Provide the (X, Y) coordinate of the cell's center where the given text is located.  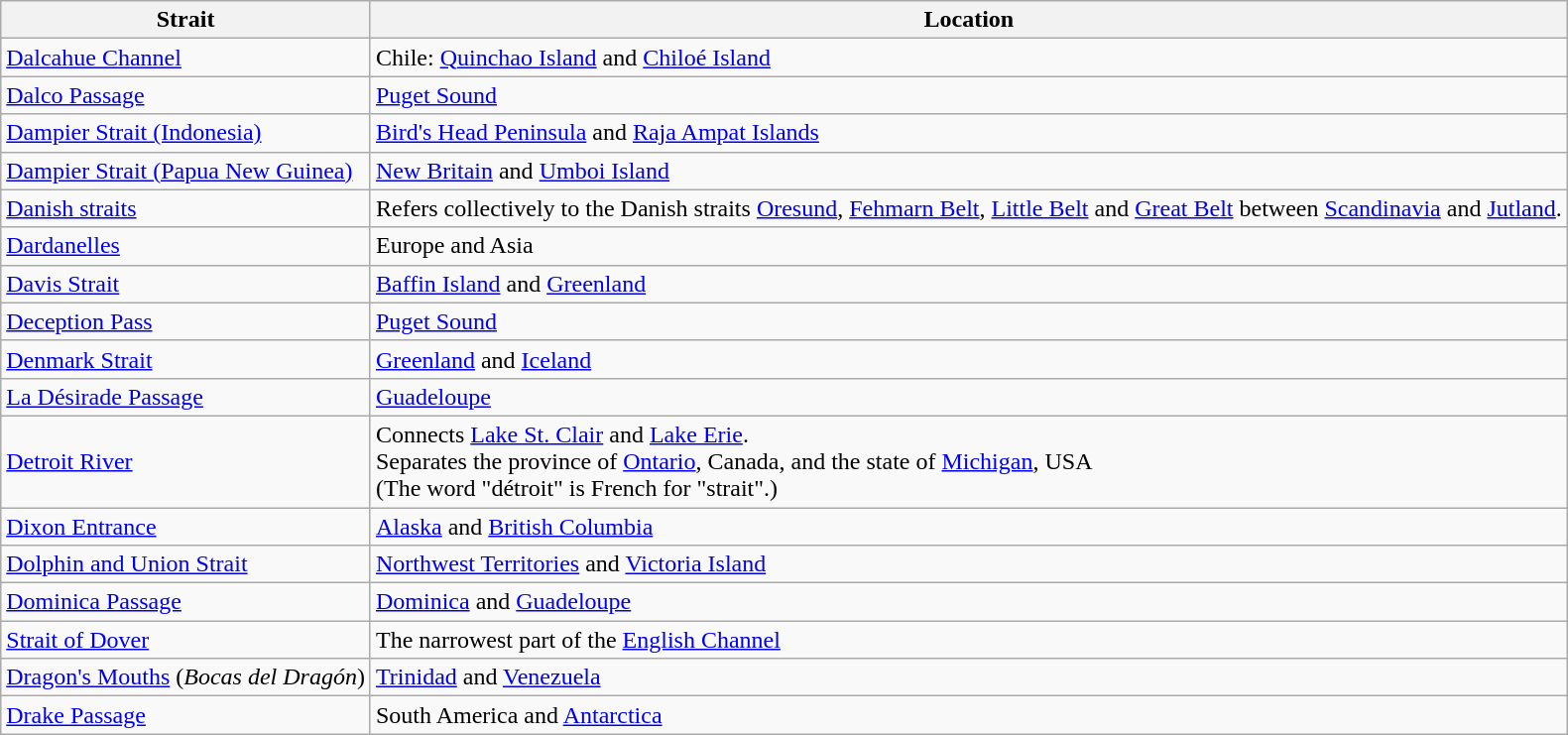
Dalcahue Channel (186, 58)
Baffin Island and Greenland (968, 284)
Greenland and Iceland (968, 359)
South America and Antarctica (968, 715)
Dardanelles (186, 246)
Northwest Territories and Victoria Island (968, 564)
The narrowest part of the English Channel (968, 640)
Bird's Head Peninsula and Raja Ampat Islands (968, 133)
Refers collectively to the Danish straits Oresund, Fehmarn Belt, Little Belt and Great Belt between Scandinavia and Jutland. (968, 208)
Dixon Entrance (186, 527)
Detroit River (186, 461)
Deception Pass (186, 321)
Danish straits (186, 208)
La Désirade Passage (186, 397)
Strait of Dover (186, 640)
Location (968, 20)
Dampier Strait (Indonesia) (186, 133)
Drake Passage (186, 715)
Dolphin and Union Strait (186, 564)
Denmark Strait (186, 359)
Europe and Asia (968, 246)
Strait (186, 20)
Dampier Strait (Papua New Guinea) (186, 171)
New Britain and Umboi Island (968, 171)
Dominica and Guadeloupe (968, 602)
Davis Strait (186, 284)
Chile: Quinchao Island and Chiloé Island (968, 58)
Dalco Passage (186, 95)
Trinidad and Venezuela (968, 677)
Guadeloupe (968, 397)
Dragon's Mouths (Bocas del Dragón) (186, 677)
Dominica Passage (186, 602)
Alaska and British Columbia (968, 527)
